Scan for the cell matching the given text and deliver its (x, y) coordinate at center. 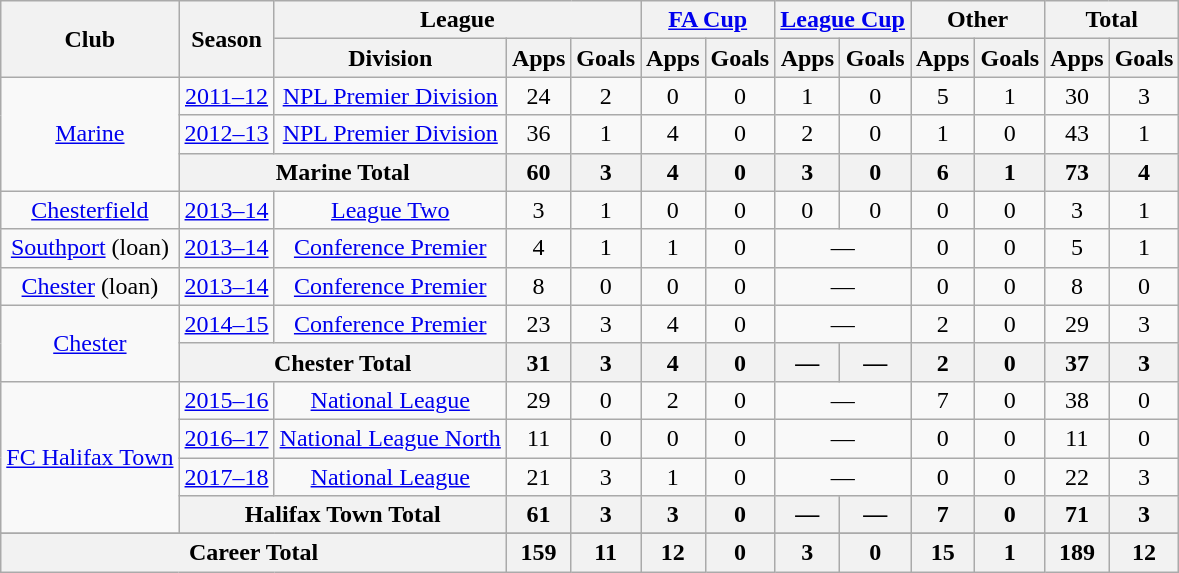
Chester Total (342, 362)
30 (1077, 96)
2012–13 (226, 134)
League Cup (843, 20)
National League North (390, 438)
15 (942, 553)
League (457, 20)
Club (90, 39)
Marine (90, 134)
23 (538, 324)
FC Halifax Town (90, 457)
2015–16 (226, 400)
73 (1077, 172)
Season (226, 39)
Halifax Town Total (342, 515)
21 (538, 477)
24 (538, 96)
60 (538, 172)
Marine Total (342, 172)
2016–17 (226, 438)
6 (942, 172)
Other (977, 20)
Chester (loan) (90, 286)
FA Cup (708, 20)
Division (390, 58)
Chesterfield (90, 210)
22 (1077, 477)
71 (1077, 515)
31 (538, 362)
61 (538, 515)
159 (538, 553)
38 (1077, 400)
189 (1077, 553)
36 (538, 134)
Chester (90, 343)
League Two (390, 210)
37 (1077, 362)
2017–18 (226, 477)
Total (1112, 20)
2011–12 (226, 96)
Career Total (254, 553)
Southport (loan) (90, 248)
2014–15 (226, 324)
43 (1077, 134)
